Scan for the cell matching the given text and deliver its [x, y] coordinate at center. 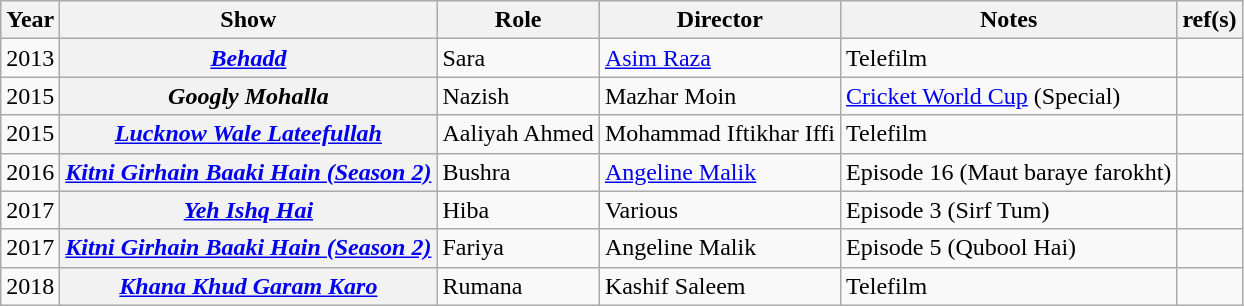
ref(s) [1210, 20]
Director [720, 20]
Fariya [518, 248]
Yeh Ishq Hai [248, 210]
Asim Raza [720, 58]
Various [720, 210]
Lucknow Wale Lateefullah [248, 134]
2016 [30, 172]
Episode 16 (Maut baraye farokht) [1009, 172]
Sara [518, 58]
Cricket World Cup (Special) [1009, 96]
Behadd [248, 58]
Mazhar Moin [720, 96]
Role [518, 20]
Notes [1009, 20]
Kashif Saleem [720, 286]
2018 [30, 286]
Bushra [518, 172]
Hiba [518, 210]
Nazish [518, 96]
2013 [30, 58]
Googly Mohalla [248, 96]
Show [248, 20]
Mohammad Iftikhar Iffi [720, 134]
Episode 5 (Qubool Hai) [1009, 248]
Episode 3 (Sirf Tum) [1009, 210]
Year [30, 20]
Aaliyah Ahmed [518, 134]
Khana Khud Garam Karo [248, 286]
Rumana [518, 286]
